Capture the cell that displays the provided text and extract its [x, y] central coordinate. 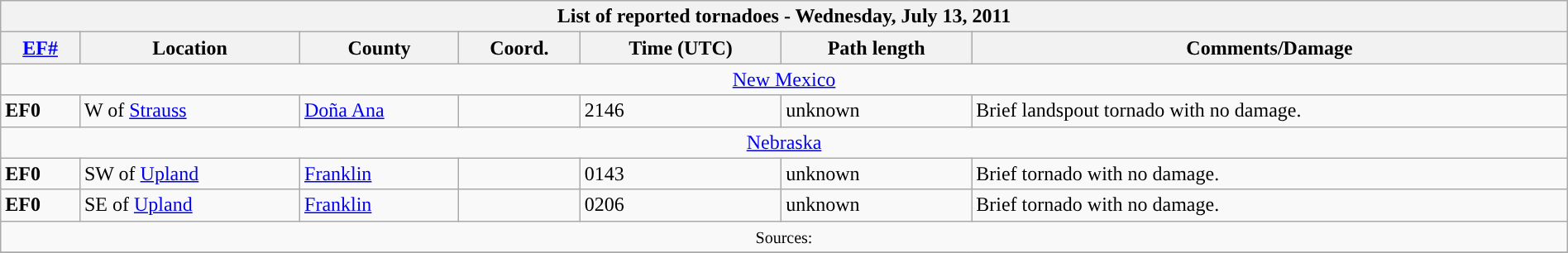
EF# [41, 48]
2146 [680, 111]
0206 [680, 205]
List of reported tornadoes - Wednesday, July 13, 2011 [784, 17]
New Mexico [784, 79]
SW of Upland [189, 174]
Coord. [519, 48]
SE of Upland [189, 205]
Time (UTC) [680, 48]
Sources: [784, 236]
Doña Ana [380, 111]
Path length [877, 48]
Brief landspout tornado with no damage. [1270, 111]
W of Strauss [189, 111]
County [380, 48]
0143 [680, 174]
Location [189, 48]
Comments/Damage [1270, 48]
Nebraska [784, 142]
